Scan for the cell matching the given text and deliver its (X, Y) coordinate at center. 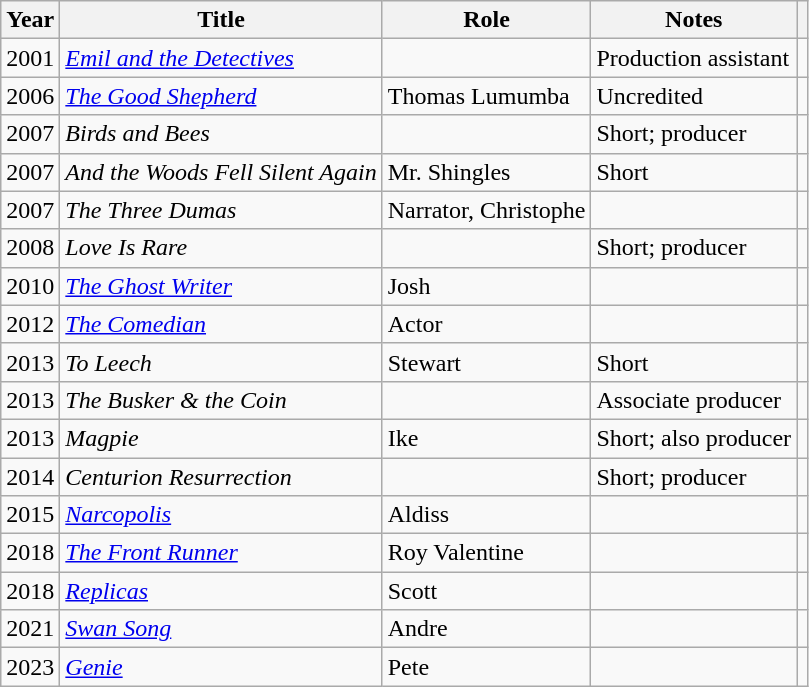
Roy Valentine (486, 553)
The Good Shepherd (221, 96)
Title (221, 20)
The Comedian (221, 324)
Notes (694, 20)
Birds and Bees (221, 134)
2023 (30, 667)
2008 (30, 248)
Aldiss (486, 515)
Actor (486, 324)
Ike (486, 438)
Scott (486, 591)
Andre (486, 629)
Genie (221, 667)
2006 (30, 96)
Mr. Shingles (486, 172)
Love Is Rare (221, 248)
Centurion Resurrection (221, 477)
Uncredited (694, 96)
2021 (30, 629)
2001 (30, 58)
Thomas Lumumba (486, 96)
Replicas (221, 591)
The Ghost Writer (221, 286)
Magpie (221, 438)
Narrator, Christophe (486, 210)
2014 (30, 477)
And the Woods Fell Silent Again (221, 172)
Emil and the Detectives (221, 58)
The Front Runner (221, 553)
The Busker & the Coin (221, 400)
Josh (486, 286)
Associate producer (694, 400)
Narcopolis (221, 515)
2012 (30, 324)
Production assistant (694, 58)
Role (486, 20)
2015 (30, 515)
Pete (486, 667)
Swan Song (221, 629)
The Three Dumas (221, 210)
Short; also producer (694, 438)
Year (30, 20)
2010 (30, 286)
Stewart (486, 362)
To Leech (221, 362)
